Search for the cell housing the specified text and yield its [X, Y] center coordinate. 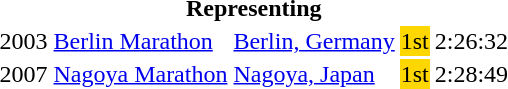
Nagoya Marathon [140, 74]
Berlin, Germany [314, 41]
Nagoya, Japan [314, 74]
Berlin Marathon [140, 41]
